Determine the (X, Y) coordinate at the center of the cell enclosing the given text.  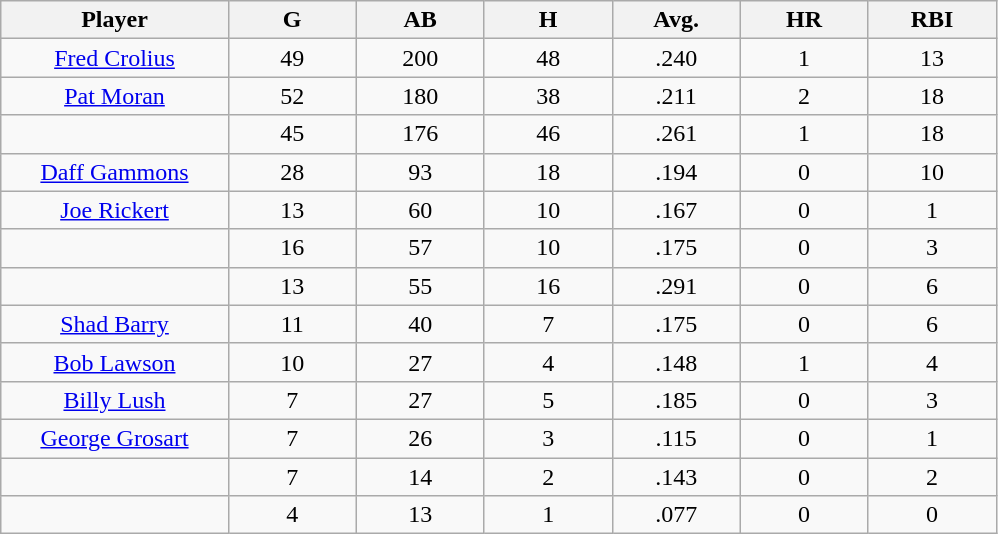
HR (804, 20)
49 (292, 58)
.185 (676, 400)
.167 (676, 210)
14 (420, 477)
G (292, 20)
45 (292, 134)
Player (114, 20)
38 (548, 96)
40 (420, 324)
Billy Lush (114, 400)
.148 (676, 362)
11 (292, 324)
60 (420, 210)
Joe Rickert (114, 210)
180 (420, 96)
.077 (676, 515)
26 (420, 438)
200 (420, 58)
George Grosart (114, 438)
H (548, 20)
Avg. (676, 20)
176 (420, 134)
.115 (676, 438)
48 (548, 58)
93 (420, 172)
Bob Lawson (114, 362)
52 (292, 96)
5 (548, 400)
57 (420, 248)
46 (548, 134)
28 (292, 172)
.211 (676, 96)
55 (420, 286)
.143 (676, 477)
.291 (676, 286)
AB (420, 20)
Fred Crolius (114, 58)
.194 (676, 172)
Daff Gammons (114, 172)
.261 (676, 134)
Pat Moran (114, 96)
Shad Barry (114, 324)
RBI (932, 20)
.240 (676, 58)
